Output the (X, Y) coordinate of the center of the cell containing the given text.  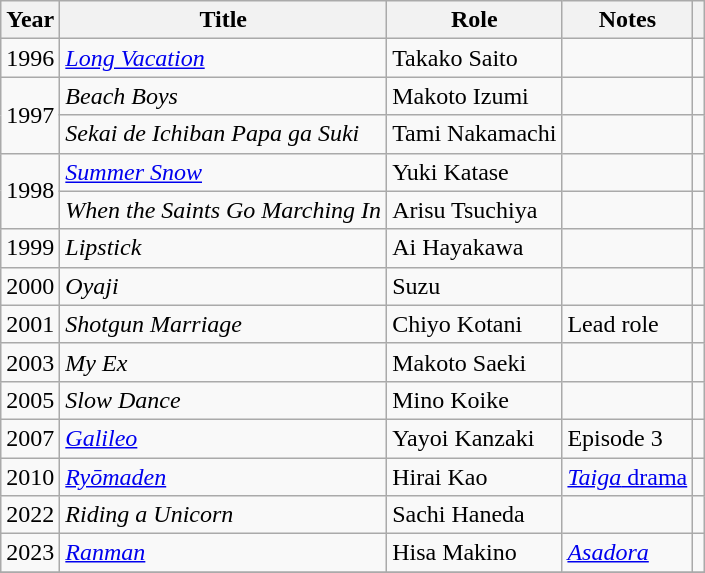
Lipstick (224, 248)
Tami Nakamachi (474, 134)
2001 (30, 324)
Makoto Izumi (474, 96)
Year (30, 20)
Hisa Makino (474, 553)
Yayoi Kanzaki (474, 438)
Arisu Tsuchiya (474, 210)
Ranman (224, 553)
2010 (30, 477)
When the Saints Go Marching In (224, 210)
Summer Snow (224, 172)
Notes (628, 20)
Ai Hayakawa (474, 248)
Taiga drama (628, 477)
2003 (30, 362)
Riding a Unicorn (224, 515)
1998 (30, 191)
1997 (30, 115)
Suzu (474, 286)
Shotgun Marriage (224, 324)
Takako Saito (474, 58)
Ryōmaden (224, 477)
Yuki Katase (474, 172)
2022 (30, 515)
Long Vacation (224, 58)
1999 (30, 248)
Episode 3 (628, 438)
2007 (30, 438)
Galileo (224, 438)
Sachi Haneda (474, 515)
2005 (30, 400)
Hirai Kao (474, 477)
2023 (30, 553)
1996 (30, 58)
Title (224, 20)
Mino Koike (474, 400)
Lead role (628, 324)
Slow Dance (224, 400)
My Ex (224, 362)
2000 (30, 286)
Oyaji (224, 286)
Role (474, 20)
Asadora (628, 553)
Beach Boys (224, 96)
Sekai de Ichiban Papa ga Suki (224, 134)
Chiyo Kotani (474, 324)
Makoto Saeki (474, 362)
